For the text-containing cell, return its midpoint in (X, Y) coordinate format. 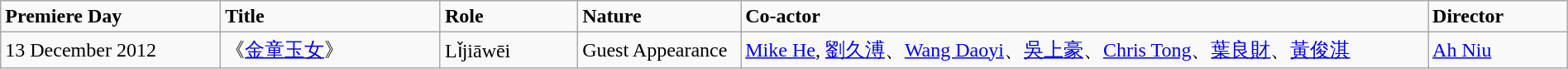
Director (1499, 17)
Mike He, 劉久溥、Wang Daoyi、吳上豪、Chris Tong、葉良財、黃俊淇 (1085, 50)
Guest Appearance (660, 50)
Nature (660, 17)
Lǐjiāwēi (509, 50)
《金童玉女》 (331, 50)
Title (331, 17)
Co-actor (1085, 17)
13 December 2012 (111, 50)
Premiere Day (111, 17)
Role (509, 17)
Ah Niu (1499, 50)
